Pinpoint the cell where the given text exists, returning its (X, Y) midpoint coordinate. 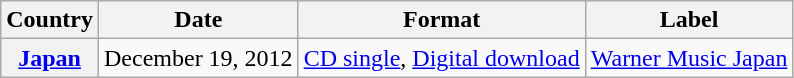
Japan (50, 58)
Format (442, 20)
Warner Music Japan (689, 58)
Country (50, 20)
Label (689, 20)
December 19, 2012 (198, 58)
CD single, Digital download (442, 58)
Date (198, 20)
